Detect which cell encompasses the target text, then output its [X, Y] center coordinate. 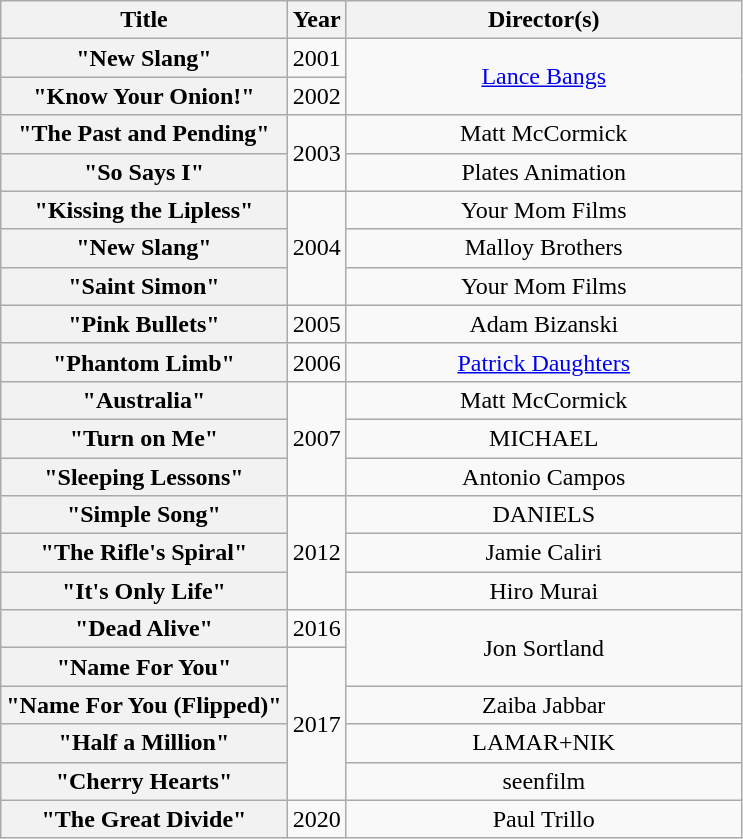
Title [144, 20]
"Sleeping Lessons" [144, 477]
Malloy Brothers [544, 248]
"Name For You" [144, 667]
2012 [316, 553]
2017 [316, 724]
Jon Sortland [544, 648]
Plates Animation [544, 172]
seenfilm [544, 781]
"So Says I" [144, 172]
2004 [316, 248]
Antonio Campos [544, 477]
Year [316, 20]
Adam Bizanski [544, 324]
"Pink Bullets" [144, 324]
2001 [316, 58]
"Cherry Hearts" [144, 781]
"Dead Alive" [144, 629]
LAMAR+NIK [544, 743]
"The Rifle's Spiral" [144, 553]
"Know Your Onion!" [144, 96]
Patrick Daughters [544, 362]
"Australia" [144, 400]
"It's Only Life" [144, 591]
2002 [316, 96]
"Half a Million" [144, 743]
DANIELS [544, 515]
2005 [316, 324]
"Name For You (Flipped)" [144, 705]
Hiro Murai [544, 591]
2003 [316, 153]
Lance Bangs [544, 77]
"Kissing the Lipless" [144, 210]
Zaiba Jabbar [544, 705]
2007 [316, 438]
Paul Trillo [544, 819]
Jamie Caliri [544, 553]
Director(s) [544, 20]
"Phantom Limb" [144, 362]
2006 [316, 362]
2020 [316, 819]
MICHAEL [544, 438]
2016 [316, 629]
"The Great Divide" [144, 819]
"The Past and Pending" [144, 134]
"Simple Song" [144, 515]
"Saint Simon" [144, 286]
"Turn on Me" [144, 438]
